Search for the cell housing the specified text and yield its [x, y] center coordinate. 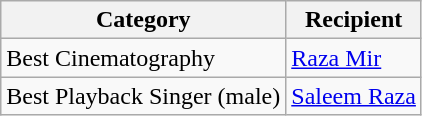
Category [144, 20]
Recipient [354, 20]
Best Playback Singer (male) [144, 96]
Saleem Raza [354, 96]
Raza Mir [354, 58]
Best Cinematography [144, 58]
